For the text-containing cell, return its midpoint in [X, Y] coordinate format. 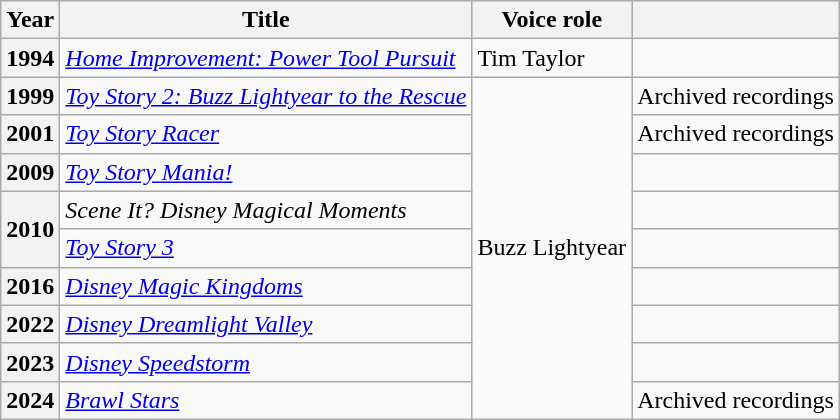
2009 [30, 172]
Year [30, 20]
Toy Story Racer [266, 134]
Scene It? Disney Magical Moments [266, 210]
Disney Speedstorm [266, 362]
1994 [30, 58]
2022 [30, 324]
Brawl Stars [266, 400]
2023 [30, 362]
Title [266, 20]
Buzz Lightyear [552, 248]
2016 [30, 286]
Toy Story Mania! [266, 172]
Toy Story 3 [266, 248]
2001 [30, 134]
2024 [30, 400]
2010 [30, 229]
Toy Story 2: Buzz Lightyear to the Rescue [266, 96]
Voice role [552, 20]
Disney Magic Kingdoms [266, 286]
Disney Dreamlight Valley [266, 324]
Tim Taylor [552, 58]
1999 [30, 96]
Home Improvement: Power Tool Pursuit [266, 58]
